Determine the (X, Y) coordinate at the center of the cell enclosing the given text.  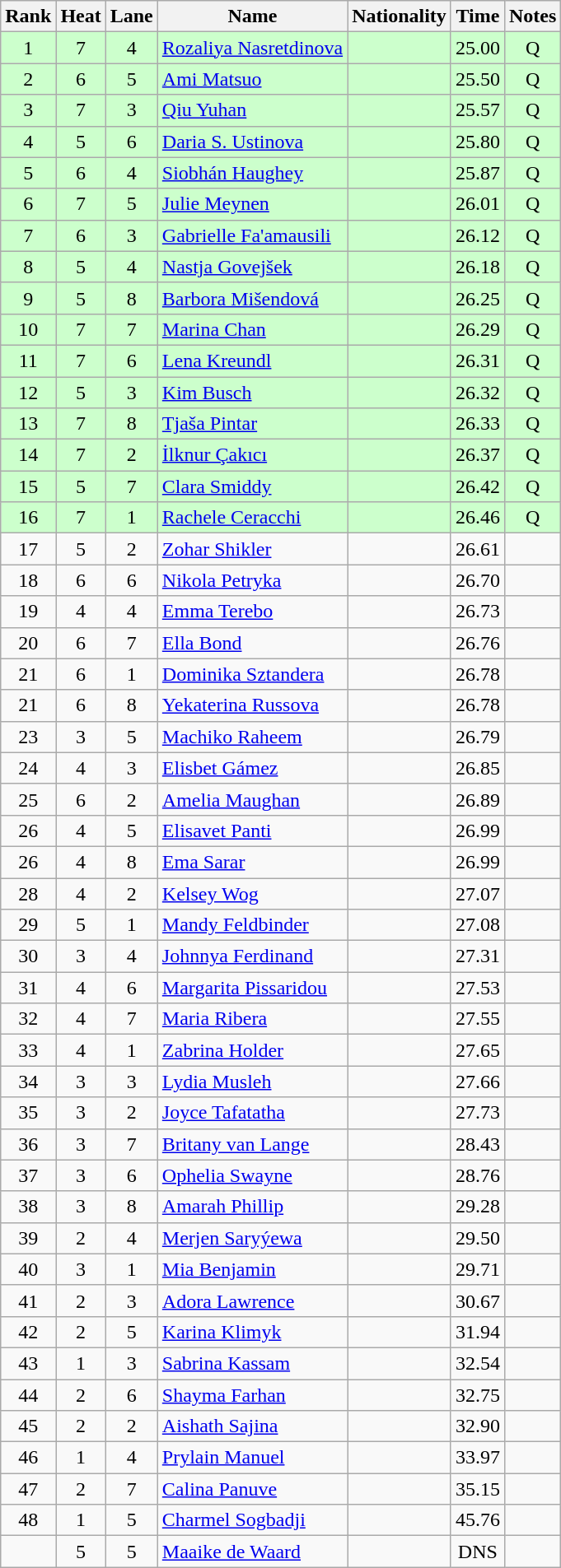
Ema Sarar (252, 862)
26.31 (478, 361)
11 (28, 361)
Sabrina Kassam (252, 1363)
Emma Terebo (252, 612)
Rozaliya Nasretdinova (252, 48)
32 (28, 1019)
Notes (532, 16)
Nikola Petryka (252, 580)
26.25 (478, 298)
29.71 (478, 1269)
12 (28, 393)
26.33 (478, 424)
26.42 (478, 486)
Karina Klimyk (252, 1332)
17 (28, 549)
Nationality (400, 16)
Prylain Manuel (252, 1458)
29.50 (478, 1238)
27.65 (478, 1050)
47 (28, 1489)
26.29 (478, 329)
25.57 (478, 110)
26.12 (478, 235)
26.32 (478, 393)
Time (478, 16)
Zohar Shikler (252, 549)
41 (28, 1300)
Nastja Govejšek (252, 267)
26.46 (478, 518)
Britany van Lange (252, 1144)
Calina Panuve (252, 1489)
26.89 (478, 799)
Ami Matsuo (252, 79)
27.07 (478, 893)
29 (28, 925)
20 (28, 643)
Lydia Musleh (252, 1082)
Joyce Tafatatha (252, 1113)
13 (28, 424)
Shayma Farhan (252, 1395)
Heat (81, 16)
Daria S. Ustinova (252, 142)
31 (28, 988)
10 (28, 329)
28.43 (478, 1144)
Maaike de Waard (252, 1552)
44 (28, 1395)
27.53 (478, 988)
30.67 (478, 1300)
31.94 (478, 1332)
14 (28, 455)
25.80 (478, 142)
Gabrielle Fa'amausili (252, 235)
42 (28, 1332)
26.61 (478, 549)
Elisavet Panti (252, 831)
37 (28, 1175)
Julie Meynen (252, 204)
26.85 (478, 768)
45.76 (478, 1520)
Qiu Yuhan (252, 110)
28 (28, 893)
Siobhán Haughey (252, 173)
Machiko Raheem (252, 737)
35.15 (478, 1489)
Lena Kreundl (252, 361)
Merjen Saryýewa (252, 1238)
27.66 (478, 1082)
16 (28, 518)
Clara Smiddy (252, 486)
Charmel Sogbadji (252, 1520)
45 (28, 1426)
28.76 (478, 1175)
Amelia Maughan (252, 799)
Zabrina Holder (252, 1050)
32.90 (478, 1426)
24 (28, 768)
Lane (132, 16)
25.00 (478, 48)
Kelsey Wog (252, 893)
Johnnya Ferdinand (252, 956)
23 (28, 737)
48 (28, 1520)
Mia Benjamin (252, 1269)
İlknur Çakıcı (252, 455)
26.70 (478, 580)
34 (28, 1082)
Adora Lawrence (252, 1300)
33.97 (478, 1458)
39 (28, 1238)
27.31 (478, 956)
Tjaša Pintar (252, 424)
Amarah Phillip (252, 1207)
26.37 (478, 455)
25 (28, 799)
9 (28, 298)
Marina Chan (252, 329)
26.76 (478, 643)
19 (28, 612)
32.75 (478, 1395)
40 (28, 1269)
Name (252, 16)
Ella Bond (252, 643)
Ophelia Swayne (252, 1175)
26.18 (478, 267)
Rachele Ceracchi (252, 518)
Aishath Sajina (252, 1426)
25.87 (478, 173)
DNS (478, 1552)
Rank (28, 16)
26.79 (478, 737)
18 (28, 580)
27.73 (478, 1113)
27.08 (478, 925)
Barbora Mišendová (252, 298)
38 (28, 1207)
26.73 (478, 612)
Yekaterina Russova (252, 705)
25.50 (478, 79)
33 (28, 1050)
32.54 (478, 1363)
43 (28, 1363)
Kim Busch (252, 393)
46 (28, 1458)
Elisbet Gámez (252, 768)
27.55 (478, 1019)
Margarita Pissaridou (252, 988)
36 (28, 1144)
Dominika Sztandera (252, 674)
35 (28, 1113)
29.28 (478, 1207)
26.01 (478, 204)
Mandy Feldbinder (252, 925)
Maria Ribera (252, 1019)
30 (28, 956)
15 (28, 486)
